Pinpoint the cell where the given text exists, returning its (X, Y) midpoint coordinate. 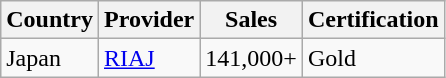
141,000+ (252, 58)
Provider (148, 20)
Japan (50, 58)
RIAJ (148, 58)
Country (50, 20)
Sales (252, 20)
Gold (373, 58)
Certification (373, 20)
